Locate the cell with the specified text and output its (x, y) center coordinate. 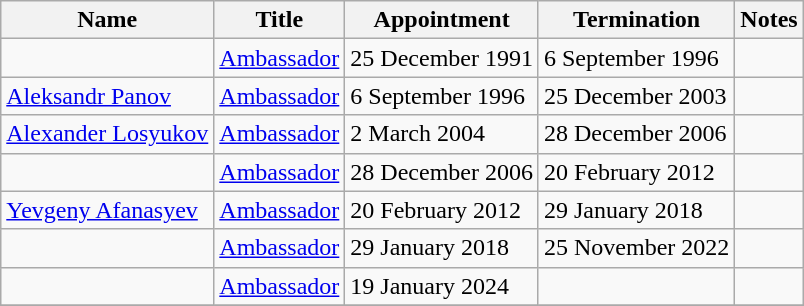
19 January 2024 (442, 286)
25 December 2003 (636, 96)
Yevgeny Afanasyev (108, 210)
Appointment (442, 20)
Notes (769, 20)
Aleksandr Panov (108, 96)
25 November 2022 (636, 248)
2 March 2004 (442, 134)
Name (108, 20)
Termination (636, 20)
Title (280, 20)
25 December 1991 (442, 58)
Alexander Losyukov (108, 134)
